Scan for the cell matching the given text and deliver its (X, Y) coordinate at center. 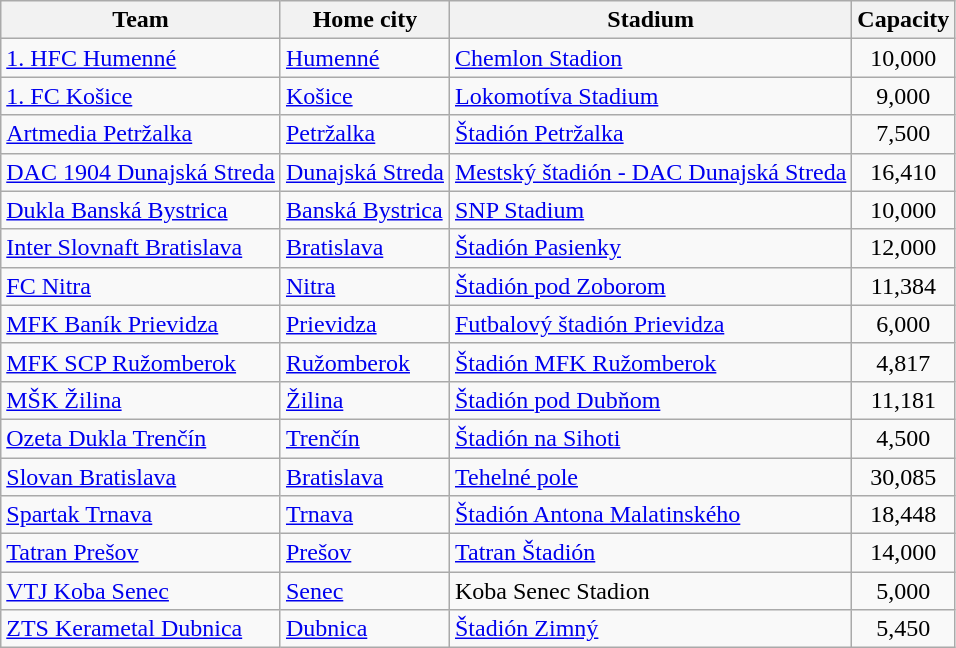
Spartak Trnava (141, 515)
Banská Bystrica (364, 210)
Štadión pod Zoborom (650, 286)
Koba Senec Stadion (650, 591)
Prievidza (364, 324)
1. FC Košice (141, 96)
VTJ Koba Senec (141, 591)
Stadium (650, 20)
Dubnica (364, 629)
Slovan Bratislava (141, 477)
Chemlon Stadion (650, 58)
14,000 (904, 553)
Artmedia Petržalka (141, 134)
Inter Slovnaft Bratislava (141, 248)
Ozeta Dukla Trenčín (141, 438)
5,450 (904, 629)
7,500 (904, 134)
Košice (364, 96)
Štadión na Sihoti (650, 438)
5,000 (904, 591)
11,384 (904, 286)
9,000 (904, 96)
SNP Stadium (650, 210)
Capacity (904, 20)
Tehelné pole (650, 477)
18,448 (904, 515)
MŠK Žilina (141, 400)
Štadión pod Dubňom (650, 400)
11,181 (904, 400)
4,500 (904, 438)
Nitra (364, 286)
Dunajská Streda (364, 172)
Štadión Pasienky (650, 248)
Štadión Petržalka (650, 134)
Prešov (364, 553)
Trnava (364, 515)
Lokomotíva Stadium (650, 96)
16,410 (904, 172)
Štadión MFK Ružomberok (650, 362)
12,000 (904, 248)
4,817 (904, 362)
FC Nitra (141, 286)
Ružomberok (364, 362)
Štadión Antona Malatinského (650, 515)
Home city (364, 20)
30,085 (904, 477)
ZTS Kerametal Dubnica (141, 629)
Tatran Prešov (141, 553)
Futbalový štadión Prievidza (650, 324)
6,000 (904, 324)
Štadión Zimný (650, 629)
Petržalka (364, 134)
DAC 1904 Dunajská Streda (141, 172)
1. HFC Humenné (141, 58)
Trenčín (364, 438)
MFK SCP Ružomberok (141, 362)
Žilina (364, 400)
Tatran Štadión (650, 553)
Humenné (364, 58)
Mestský štadión - DAC Dunajská Streda (650, 172)
MFK Baník Prievidza (141, 324)
Team (141, 20)
Senec (364, 591)
Dukla Banská Bystrica (141, 210)
